Return the [X, Y] coordinate for the center point of the cell that contains the specified text.  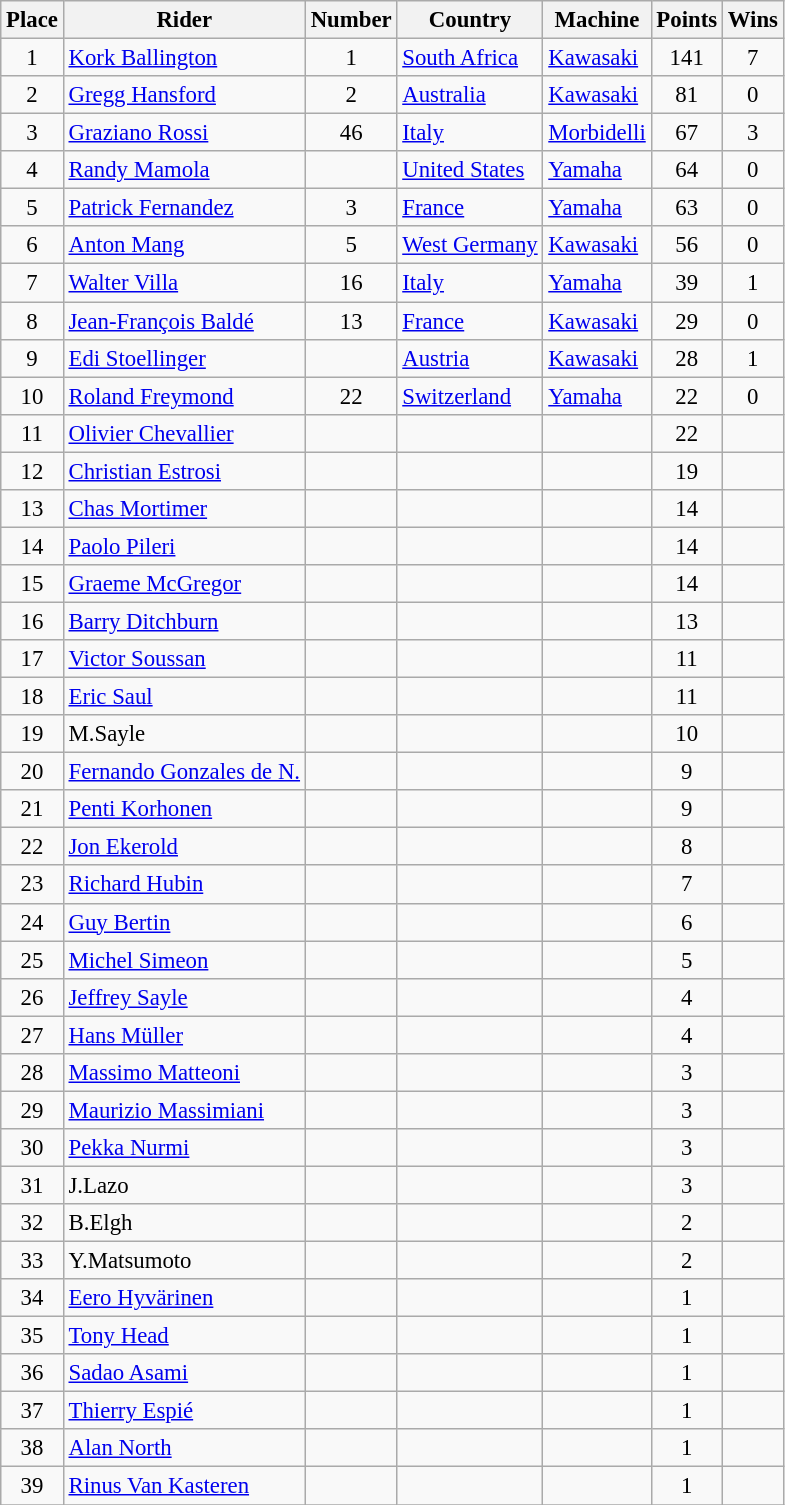
Hans Müller [184, 1035]
Thierry Espié [184, 1411]
B.Elgh [184, 1223]
Richard Hubin [184, 885]
Pekka Nurmi [184, 1148]
Victor Soussan [184, 659]
Eero Hyvärinen [184, 1298]
63 [686, 208]
Maurizio Massimiani [184, 1110]
Edi Stoellinger [184, 358]
36 [32, 1373]
Machine [597, 20]
20 [32, 772]
Gregg Hansford [184, 95]
West Germany [470, 245]
24 [32, 922]
38 [32, 1449]
Jean-François Baldé [184, 321]
Penti Korhonen [184, 809]
Barry Ditchburn [184, 621]
Rinus Van Kasteren [184, 1486]
17 [32, 659]
Patrick Fernandez [184, 208]
31 [32, 1185]
37 [32, 1411]
Jon Ekerold [184, 847]
Wins [752, 20]
South Africa [470, 58]
M.Sayle [184, 734]
Number [351, 20]
30 [32, 1148]
Points [686, 20]
Anton Mang [184, 245]
Massimo Matteoni [184, 1073]
Rider [184, 20]
Guy Bertin [184, 922]
Chas Mortimer [184, 509]
United States [470, 170]
25 [32, 960]
Alan North [184, 1449]
21 [32, 809]
35 [32, 1336]
Switzerland [470, 396]
Walter Villa [184, 283]
Place [32, 20]
Australia [470, 95]
Fernando Gonzales de N. [184, 772]
Austria [470, 358]
Country [470, 20]
J.Lazo [184, 1185]
33 [32, 1261]
Michel Simeon [184, 960]
56 [686, 245]
Jeffrey Sayle [184, 997]
23 [32, 885]
Sadao Asami [184, 1373]
141 [686, 58]
Roland Freymond [184, 396]
12 [32, 471]
Christian Estrosi [184, 471]
Randy Mamola [184, 170]
Paolo Pileri [184, 546]
34 [32, 1298]
Kork Ballington [184, 58]
81 [686, 95]
64 [686, 170]
15 [32, 584]
Eric Saul [184, 697]
Morbidelli [597, 133]
18 [32, 697]
27 [32, 1035]
26 [32, 997]
Olivier Chevallier [184, 433]
Graziano Rossi [184, 133]
Graeme McGregor [184, 584]
67 [686, 133]
46 [351, 133]
32 [32, 1223]
Y.Matsumoto [184, 1261]
Tony Head [184, 1336]
